Locate the cell with the specified text and output its (X, Y) center coordinate. 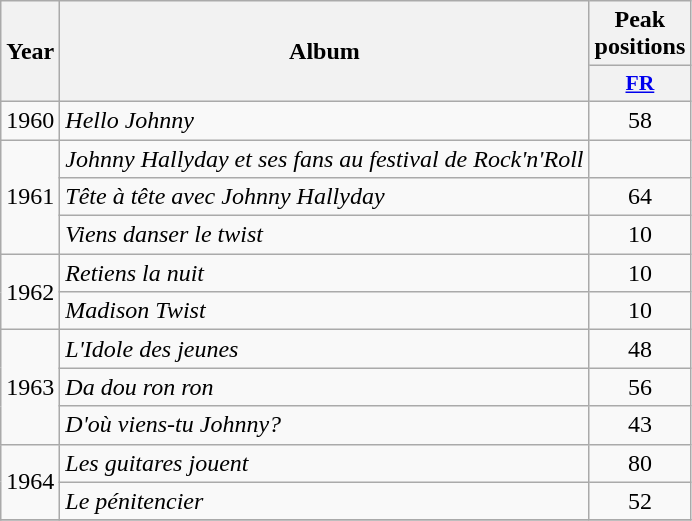
Hello Johnny (324, 120)
43 (640, 425)
52 (640, 501)
Viens danser le twist (324, 235)
D'où viens-tu Johnny? (324, 425)
56 (640, 387)
Les guitares jouent (324, 463)
80 (640, 463)
Madison Twist (324, 311)
Retiens la nuit (324, 273)
1961 (30, 197)
1962 (30, 292)
Tête à tête avec Johnny Hallyday (324, 197)
FR (640, 84)
48 (640, 349)
Peak positions (640, 34)
1963 (30, 387)
Johnny Hallyday et ses fans au festival de Rock'n'Roll (324, 159)
Le pénitencier (324, 501)
L'Idole des jeunes (324, 349)
1960 (30, 120)
64 (640, 197)
1964 (30, 482)
Year (30, 52)
58 (640, 120)
Da dou ron ron (324, 387)
Album (324, 52)
